Scan for the cell matching the given text and deliver its [X, Y] coordinate at center. 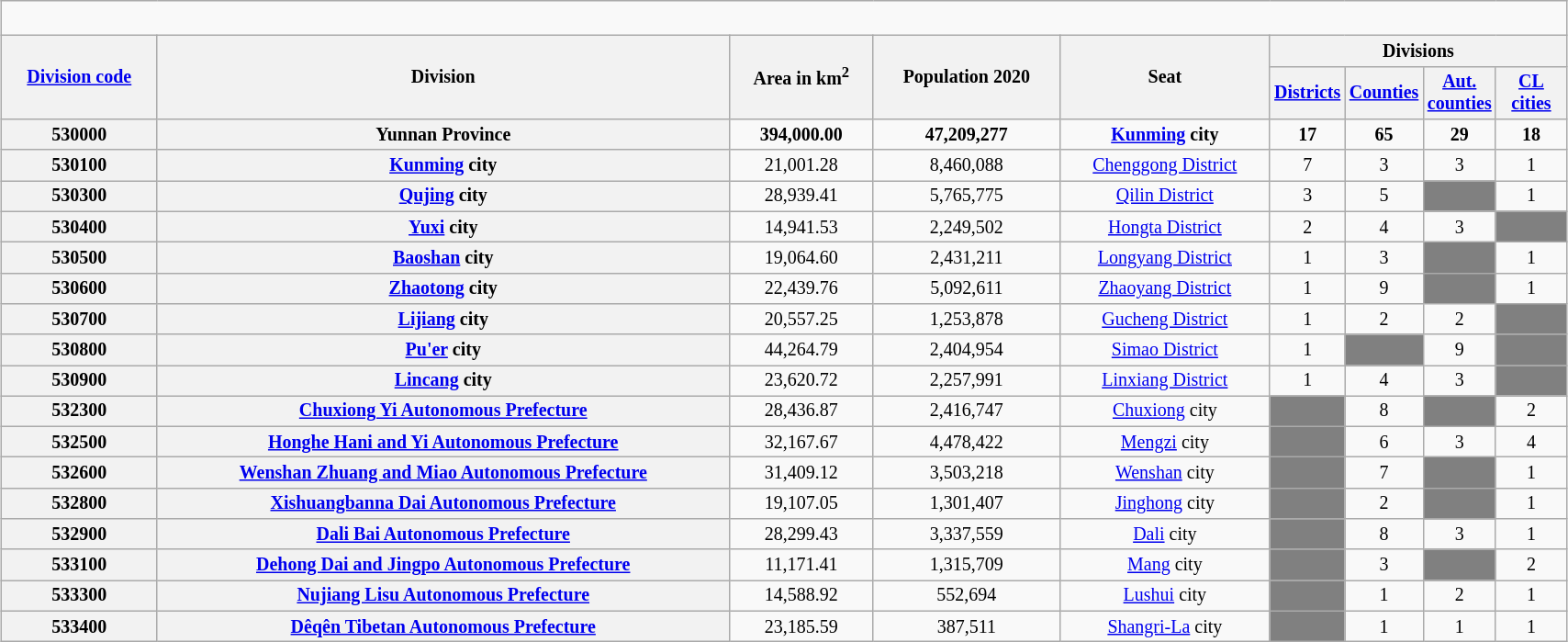
Longyang District [1164, 257]
28,299.43 [801, 535]
Xishuangbanna Dai Autonomous Prefecture [442, 503]
23,185.59 [801, 626]
Chenggong District [1164, 165]
1,253,878 [966, 320]
Dehong Dai and Jingpo Autonomous Prefecture [442, 566]
2,431,211 [966, 257]
28,939.41 [801, 197]
Yuxi city [442, 226]
Aut. counties [1460, 94]
Area in km2 [801, 77]
Districts [1307, 94]
532900 [79, 535]
Lijiang city [442, 320]
532300 [79, 411]
530500 [79, 257]
8,460,088 [966, 165]
29 [1460, 134]
394,000.00 [801, 134]
530600 [79, 288]
552,694 [966, 595]
Zhaoyang District [1164, 288]
Pu'er city [442, 349]
Shangri-La city [1164, 626]
6 [1384, 443]
32,167.67 [801, 443]
CL cities [1531, 94]
Qujing city [442, 197]
533400 [79, 626]
44,264.79 [801, 349]
Mengzi city [1164, 443]
387,511 [966, 626]
20,557.25 [801, 320]
532800 [79, 503]
Qilin District [1164, 197]
530000 [79, 134]
Division [442, 77]
19,064.60 [801, 257]
2,404,954 [966, 349]
533100 [79, 566]
65 [1384, 134]
Mang city [1164, 566]
5,765,775 [966, 197]
47,209,277 [966, 134]
Division code [79, 77]
23,620.72 [801, 380]
Zhaotong city [442, 288]
Seat [1164, 77]
14,588.92 [801, 595]
Yunnan Province [442, 134]
530300 [79, 197]
22,439.76 [801, 288]
Wenshan city [1164, 472]
2,249,502 [966, 226]
Counties [1384, 94]
532600 [79, 472]
Population 2020 [966, 77]
3,337,559 [966, 535]
Honghe Hani and Yi Autonomous Prefecture [442, 443]
532500 [79, 443]
Chuxiong city [1164, 411]
Baoshan city [442, 257]
2,257,991 [966, 380]
Wenshan Zhuang and Miao Autonomous Prefecture [442, 472]
530100 [79, 165]
Jinghong city [1164, 503]
533300 [79, 595]
31,409.12 [801, 472]
530800 [79, 349]
Simao District [1164, 349]
5 [1384, 197]
19,107.05 [801, 503]
28,436.87 [801, 411]
21,001.28 [801, 165]
Hongta District [1164, 226]
17 [1307, 134]
1,315,709 [966, 566]
14,941.53 [801, 226]
5,092,611 [966, 288]
Lushui city [1164, 595]
Dali city [1164, 535]
Chuxiong Yi Autonomous Prefecture [442, 411]
Gucheng District [1164, 320]
4,478,422 [966, 443]
Divisions [1417, 51]
18 [1531, 134]
530400 [79, 226]
1,301,407 [966, 503]
530700 [79, 320]
530900 [79, 380]
11,171.41 [801, 566]
Dali Bai Autonomous Prefecture [442, 535]
3,503,218 [966, 472]
Lincang city [442, 380]
2,416,747 [966, 411]
Nujiang Lisu Autonomous Prefecture [442, 595]
Linxiang District [1164, 380]
Dêqên Tibetan Autonomous Prefecture [442, 626]
